Return (X, Y) of the center of cell containing provided text 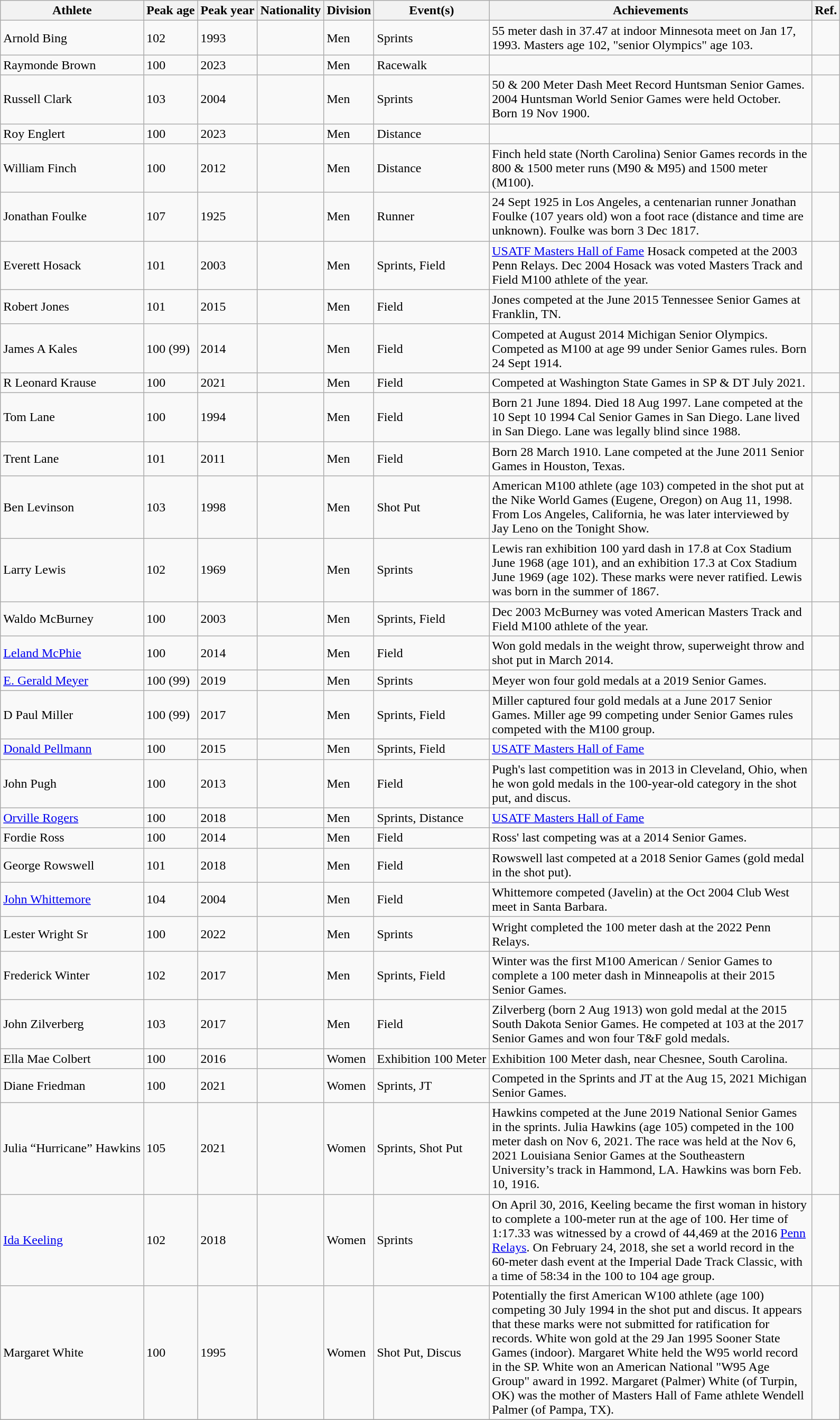
Lester Wright Sr (72, 934)
Arnold Bing (72, 38)
John Whittemore (72, 899)
John Pugh (72, 783)
Rowswell last competed at a 2018 Senior Games (gold medal in the shot put). (651, 865)
Nationality (291, 11)
Julia “Hurricane” Hawkins (72, 1148)
Robert Jones (72, 306)
55 meter dash in 37.47 at indoor Minnesota meet on Jan 17, 1993. Masters age 102, "senior Olympics" age 103. (651, 38)
Trent Lane (72, 459)
R Leonard Krause (72, 382)
Raymonde Brown (72, 65)
1969 (227, 571)
Fordie Ross (72, 838)
2022 (227, 934)
Frederick Winter (72, 975)
Athlete (72, 11)
Ross' last competing was at a 2014 Senior Games. (651, 838)
1925 (227, 217)
George Rowswell (72, 865)
Ref. (826, 11)
1995 (227, 1353)
Orville Rogers (72, 818)
Finch held state (North Carolina) Senior Games records in the 800 & 1500 meter runs (M90 & M95) and 1500 meter (M100). (651, 168)
E. Gerald Meyer (72, 680)
Ella Mae Colbert (72, 1058)
Event(s) (432, 11)
2013 (227, 783)
Sprints, JT (432, 1086)
Exhibition 100 Meter dash, near Chesnee, South Carolina. (651, 1058)
Won gold medals in the weight throw, superweight throw and shot put in March 2014. (651, 653)
Dec 2003 McBurney was voted American Masters Track and Field M100 athlete of the year. (651, 619)
Sprints, Distance (432, 818)
Competed at Washington State Games in SP & DT July 2021. (651, 382)
USATF Masters Hall of Fame Hosack competed at the 2003 Penn Relays. Dec 2004 Hosack was voted Masters Track and Field M100 athlete of the year. (651, 265)
107 (171, 217)
2016 (227, 1058)
105 (171, 1148)
Division (349, 11)
Jonathan Foulke (72, 217)
Competed in the Sprints and JT at the Aug 15, 2021 Michigan Senior Games. (651, 1086)
1994 (227, 417)
Born 28 March 1910. Lane competed at the June 2011 Senior Games in Houston, Texas. (651, 459)
1993 (227, 38)
Donald Pellmann (72, 749)
Waldo McBurney (72, 619)
Pugh's last competition was in 2013 in Cleveland, Ohio, when he won gold medals in the 100-year-old category in the shot put, and discus. (651, 783)
Tom Lane (72, 417)
James A Kales (72, 348)
Peak year (227, 11)
Roy Englert (72, 134)
Achievements (651, 11)
Ben Levinson (72, 507)
Russell Clark (72, 99)
Jones competed at the June 2015 Tennessee Senior Games at Franklin, TN. (651, 306)
Shot Put, Discus (432, 1353)
Wright completed the 100 meter dash at the 2022 Penn Relays. (651, 934)
Competed at August 2014 Michigan Senior Olympics. Competed as M100 at age 99 under Senior Games rules. Born 24 Sept 1914. (651, 348)
2012 (227, 168)
Sprints, Shot Put (432, 1148)
2011 (227, 459)
Runner (432, 217)
Meyer won four gold medals at a 2019 Senior Games. (651, 680)
Whittemore competed (Javelin) at the Oct 2004 Club West meet in Santa Barbara. (651, 899)
William Finch (72, 168)
Exhibition 100 Meter (432, 1058)
John Zilverberg (72, 1024)
Leland McPhie (72, 653)
Ida Keeling (72, 1240)
Larry Lewis (72, 571)
Winter was the first M100 American / Senior Games to complete a 100 meter dash in Minneapolis at their 2015 Senior Games. (651, 975)
Peak age (171, 11)
Diane Friedman (72, 1086)
Margaret White (72, 1353)
Shot Put (432, 507)
D Paul Miller (72, 715)
Miller captured four gold medals at a June 2017 Senior Games. Miller age 99 competing under Senior Games rules competed with the M100 group. (651, 715)
Racewalk (432, 65)
50 & 200 Meter Dash Meet Record Huntsman Senior Games. 2004 Huntsman World Senior Games were held October. Born 19 Nov 1900. (651, 99)
2019 (227, 680)
1998 (227, 507)
Everett Hosack (72, 265)
104 (171, 899)
